Determine the [X, Y] coordinate at the center of the cell enclosing the given text.  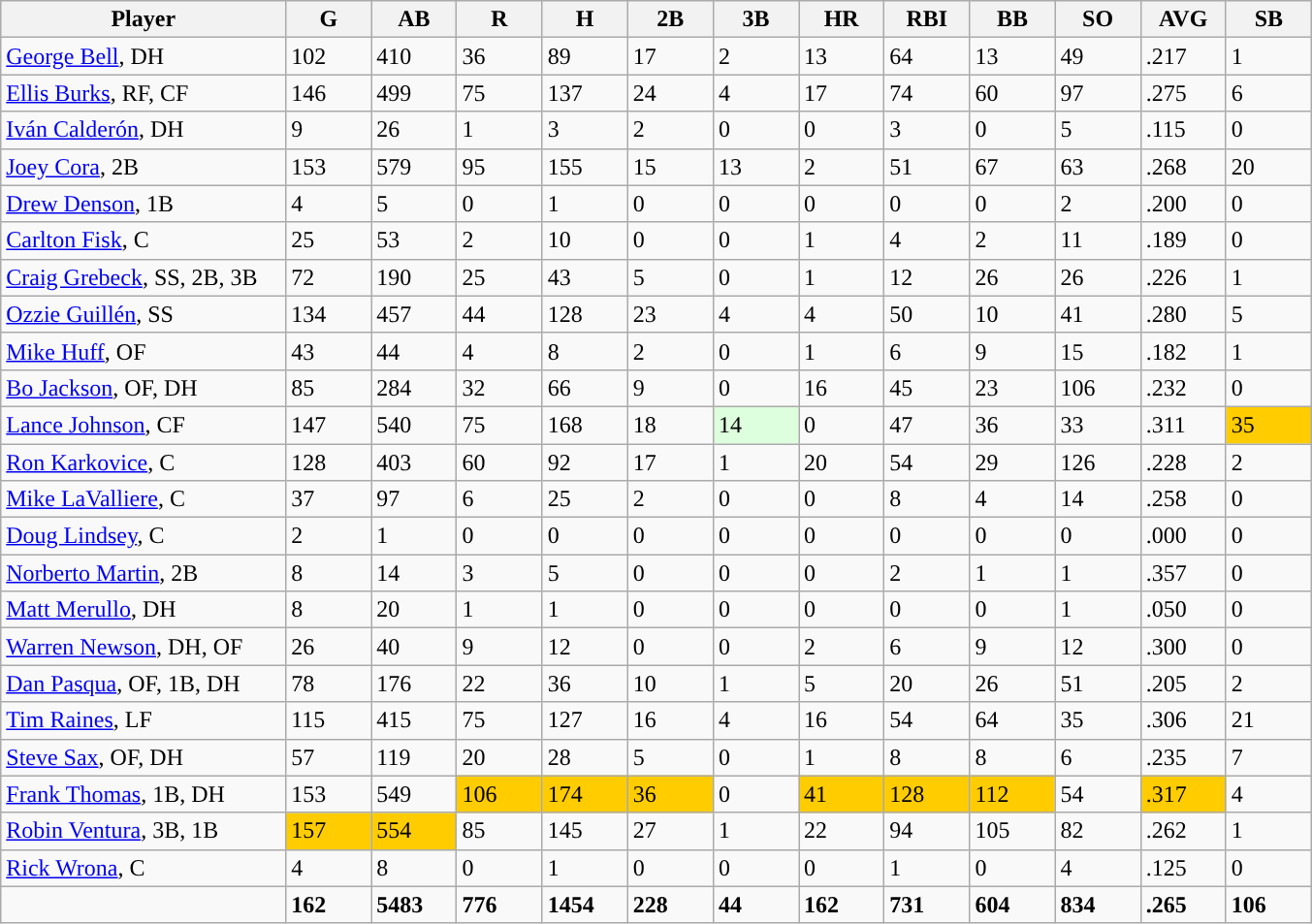
.357 [1183, 573]
27 [670, 831]
21 [1268, 720]
Ron Karkovice, C [144, 462]
RBI [927, 19]
63 [1098, 167]
126 [1098, 462]
127 [585, 720]
.226 [1183, 277]
Bo Jackson, OF, DH [144, 388]
.306 [1183, 720]
18 [670, 425]
.258 [1183, 499]
Mike LaValliere, C [144, 499]
28 [585, 757]
Lance Johnson, CF [144, 425]
George Bell, DH [144, 56]
228 [670, 905]
.050 [1183, 610]
11 [1098, 240]
3B [755, 19]
.311 [1183, 425]
Ozzie Guillén, SS [144, 314]
604 [1012, 905]
40 [414, 647]
155 [585, 167]
G [329, 19]
49 [1098, 56]
Dan Pasqua, OF, 1B, DH [144, 684]
89 [585, 56]
.280 [1183, 314]
415 [414, 720]
134 [329, 314]
Joey Cora, 2B [144, 167]
HR [842, 19]
190 [414, 277]
37 [329, 499]
5483 [414, 905]
499 [414, 93]
Doug Lindsey, C [144, 536]
47 [927, 425]
AB [414, 19]
Frank Thomas, 1B, DH [144, 794]
.115 [1183, 130]
.265 [1183, 905]
50 [927, 314]
.262 [1183, 831]
.125 [1183, 868]
Rick Wrona, C [144, 868]
147 [329, 425]
.000 [1183, 536]
7 [1268, 757]
Player [144, 19]
Tim Raines, LF [144, 720]
Drew Denson, 1B [144, 204]
24 [670, 93]
H [585, 19]
549 [414, 794]
Matt Merullo, DH [144, 610]
776 [499, 905]
BB [1012, 19]
2B [670, 19]
.232 [1183, 388]
457 [414, 314]
.182 [1183, 351]
554 [414, 831]
92 [585, 462]
Ellis Burks, RF, CF [144, 93]
410 [414, 56]
.200 [1183, 204]
82 [1098, 831]
.217 [1183, 56]
115 [329, 720]
1454 [585, 905]
.268 [1183, 167]
29 [1012, 462]
SB [1268, 19]
67 [1012, 167]
Warren Newson, DH, OF [144, 647]
Craig Grebeck, SS, 2B, 3B [144, 277]
57 [329, 757]
.189 [1183, 240]
540 [414, 425]
.300 [1183, 647]
33 [1098, 425]
168 [585, 425]
Carlton Fisk, C [144, 240]
Mike Huff, OF [144, 351]
.228 [1183, 462]
176 [414, 684]
72 [329, 277]
403 [414, 462]
SO [1098, 19]
137 [585, 93]
145 [585, 831]
Norberto Martin, 2B [144, 573]
74 [927, 93]
.317 [1183, 794]
.205 [1183, 684]
102 [329, 56]
78 [329, 684]
157 [329, 831]
146 [329, 93]
32 [499, 388]
53 [414, 240]
45 [927, 388]
834 [1098, 905]
94 [927, 831]
95 [499, 167]
.235 [1183, 757]
R [499, 19]
731 [927, 905]
579 [414, 167]
105 [1012, 831]
Steve Sax, OF, DH [144, 757]
Iván Calderón, DH [144, 130]
119 [414, 757]
66 [585, 388]
.275 [1183, 93]
AVG [1183, 19]
174 [585, 794]
284 [414, 388]
112 [1012, 794]
Robin Ventura, 3B, 1B [144, 831]
